Determine the [X, Y] coordinate at the center of the cell enclosing the given text.  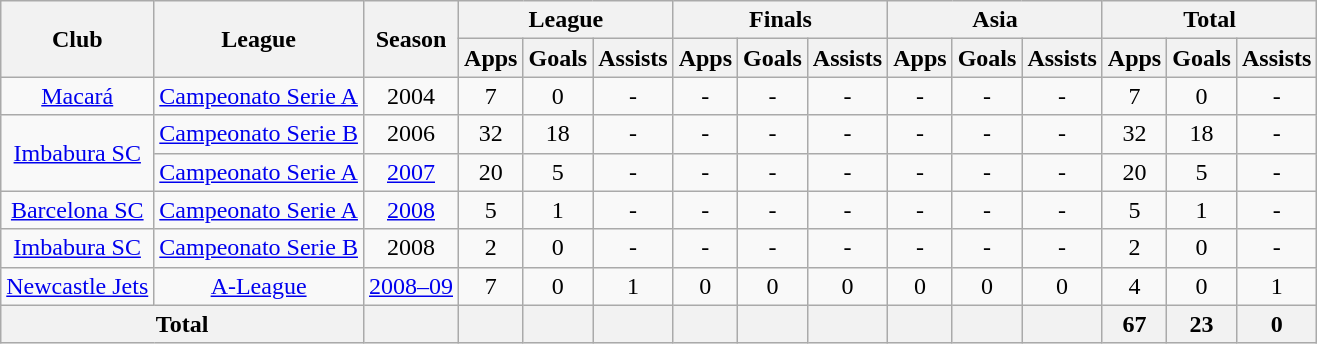
23 [1202, 324]
Season [410, 39]
2008–09 [410, 286]
2006 [410, 134]
67 [1134, 324]
2007 [410, 172]
4 [1134, 286]
Newcastle Jets [78, 286]
A-League [259, 286]
Club [78, 39]
Asia [996, 20]
Macará [78, 96]
Barcelona SC [78, 210]
2004 [410, 96]
Finals [780, 20]
